Determine the (X, Y) coordinate at the center of the cell enclosing the given text.  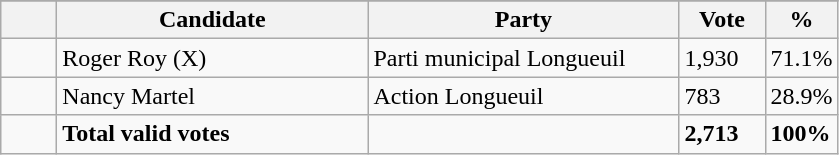
Vote (722, 20)
Candidate (212, 20)
Action Longueuil (524, 96)
Total valid votes (212, 134)
Parti municipal Longueuil (524, 58)
2,713 (722, 134)
Roger Roy (X) (212, 58)
71.1% (802, 58)
Party (524, 20)
% (802, 20)
783 (722, 96)
28.9% (802, 96)
1,930 (722, 58)
100% (802, 134)
Nancy Martel (212, 96)
